Search for the cell housing the specified text and yield its (X, Y) center coordinate. 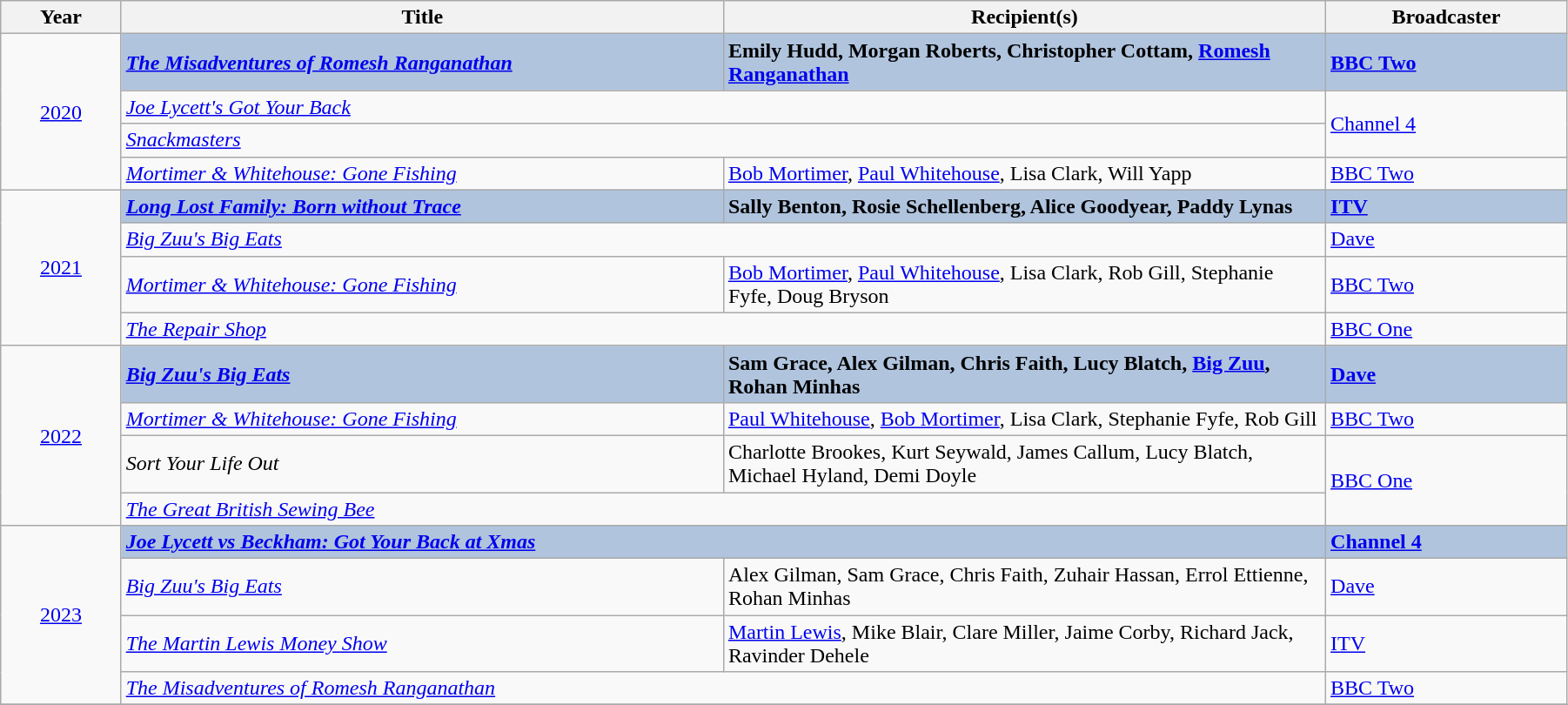
Recipient(s) (1024, 17)
2020 (61, 111)
Title (422, 17)
Long Lost Family: Born without Trace (422, 206)
Sally Benton, Rosie Schellenberg, Alice Goodyear, Paddy Lynas (1024, 206)
Sam Grace, Alex Gilman, Chris Faith, Lucy Blatch, Big Zuu, Rohan Minhas (1024, 374)
The Great British Sewing Bee (723, 509)
Martin Lewis, Mike Blair, Clare Miller, Jaime Corby, Richard Jack, Ravinder Dehele (1024, 644)
Broadcaster (1446, 17)
Sort Your Life Out (422, 463)
Bob Mortimer, Paul Whitehouse, Lisa Clark, Will Yapp (1024, 173)
Snackmasters (723, 140)
Alex Gilman, Sam Grace, Chris Faith, Zuhair Hassan, Errol Ettienne, Rohan Minhas (1024, 587)
Bob Mortimer, Paul Whitehouse, Lisa Clark, Rob Gill, Stephanie Fyfe, Doug Bryson (1024, 284)
Year (61, 17)
Joe Lycett vs Beckham: Got Your Back at Xmas (723, 542)
2021 (61, 268)
Paul Whitehouse, Bob Mortimer, Lisa Clark, Stephanie Fyfe, Rob Gill (1024, 419)
The Martin Lewis Money Show (422, 644)
Charlotte Brookes, Kurt Seywald, James Callum, Lucy Blatch, Michael Hyland, Demi Doyle (1024, 463)
The Repair Shop (723, 329)
2023 (61, 615)
Emily Hudd, Morgan Roberts, Christopher Cottam, Romesh Ranganathan (1024, 63)
Joe Lycett's Got Your Back (723, 107)
2022 (61, 435)
